From the cell containing the given text, extract its center point as (x, y) coordinate. 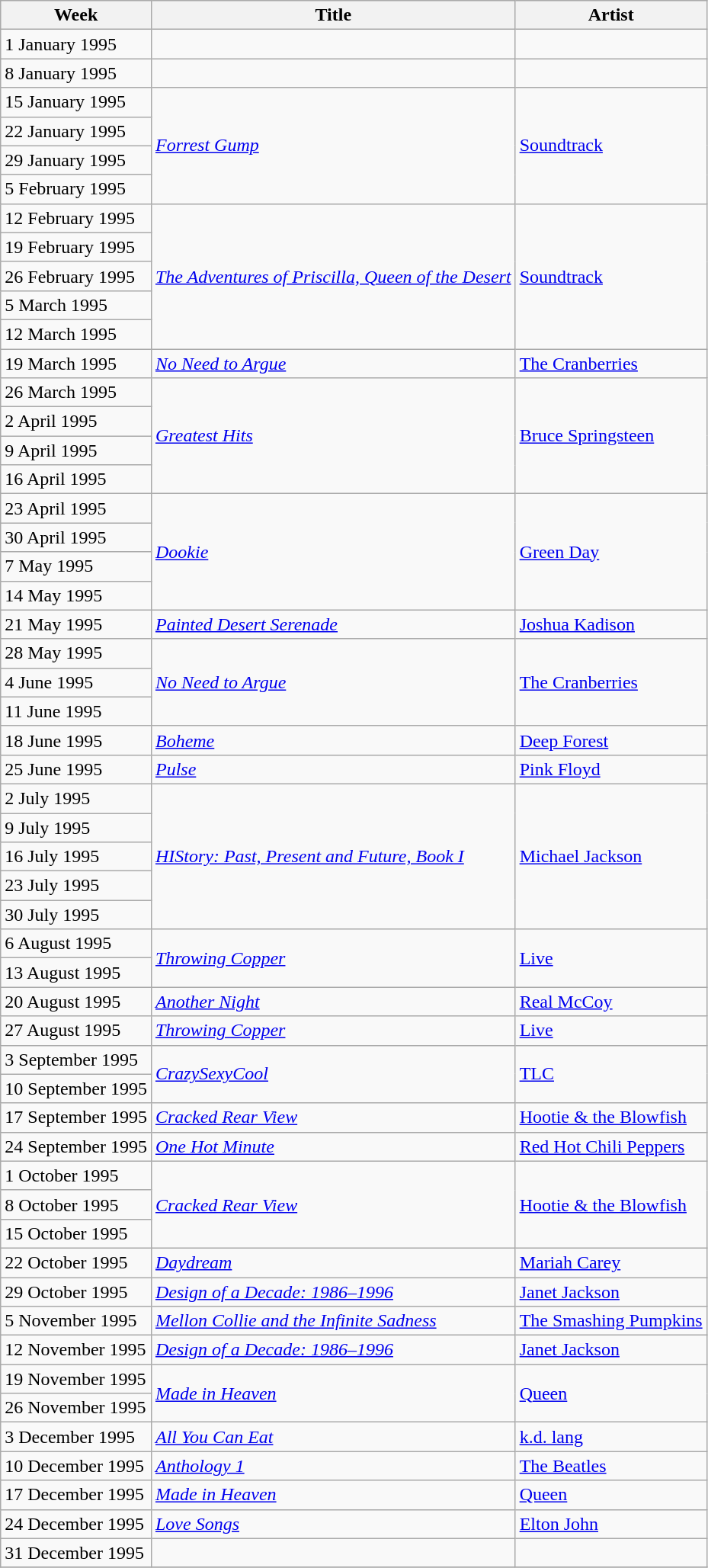
15 January 1995 (76, 102)
Mariah Carey (611, 1262)
Bruce Springsteen (611, 436)
30 April 1995 (76, 537)
5 February 1995 (76, 189)
7 May 1995 (76, 566)
Pink Floyd (611, 769)
All You Can Eat (333, 1437)
12 November 1995 (76, 1350)
30 July 1995 (76, 915)
10 December 1995 (76, 1466)
Greatest Hits (333, 436)
28 May 1995 (76, 653)
Green Day (611, 552)
13 August 1995 (76, 973)
23 July 1995 (76, 886)
25 June 1995 (76, 769)
9 July 1995 (76, 827)
9 April 1995 (76, 451)
3 December 1995 (76, 1437)
29 October 1995 (76, 1292)
19 February 1995 (76, 247)
15 October 1995 (76, 1233)
Daydream (333, 1262)
17 September 1995 (76, 1117)
Real McCoy (611, 1002)
The Adventures of Priscilla, Queen of the Desert (333, 276)
The Beatles (611, 1466)
5 March 1995 (76, 305)
26 March 1995 (76, 393)
11 June 1995 (76, 711)
5 November 1995 (76, 1321)
1 October 1995 (76, 1175)
23 April 1995 (76, 508)
12 February 1995 (76, 218)
8 January 1995 (76, 73)
22 October 1995 (76, 1262)
Title (333, 15)
6 August 1995 (76, 944)
CrazySexyCool (333, 1074)
26 November 1995 (76, 1408)
22 January 1995 (76, 131)
Elton John (611, 1524)
3 September 1995 (76, 1060)
Deep Forest (611, 740)
27 August 1995 (76, 1031)
16 April 1995 (76, 479)
Painted Desert Serenade (333, 624)
20 August 1995 (76, 1002)
One Hot Minute (333, 1146)
21 May 1995 (76, 624)
2 July 1995 (76, 798)
Love Songs (333, 1524)
HIStory: Past, Present and Future, Book I (333, 856)
Another Night (333, 1002)
26 February 1995 (76, 276)
Boheme (333, 740)
17 December 1995 (76, 1495)
10 September 1995 (76, 1089)
Joshua Kadison (611, 624)
Week (76, 15)
Red Hot Chili Peppers (611, 1146)
Anthology 1 (333, 1466)
18 June 1995 (76, 740)
12 March 1995 (76, 334)
31 December 1995 (76, 1553)
19 November 1995 (76, 1379)
4 June 1995 (76, 682)
16 July 1995 (76, 857)
TLC (611, 1074)
k.d. lang (611, 1437)
24 September 1995 (76, 1146)
24 December 1995 (76, 1524)
The Smashing Pumpkins (611, 1321)
8 October 1995 (76, 1204)
29 January 1995 (76, 160)
Dookie (333, 552)
Pulse (333, 769)
14 May 1995 (76, 595)
Mellon Collie and the Infinite Sadness (333, 1321)
Michael Jackson (611, 856)
2 April 1995 (76, 422)
19 March 1995 (76, 364)
Forrest Gump (333, 146)
Artist (611, 15)
1 January 1995 (76, 44)
